Determine the [x, y] coordinate at the center of the cell enclosing the given text.  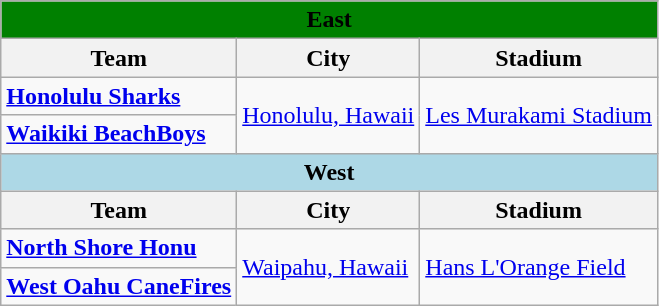
Hans L'Orange Field [539, 267]
Honolulu Sharks [119, 96]
Waikiki BeachBoys [119, 134]
North Shore Honu [119, 248]
Waipahu, Hawaii [328, 267]
West Oahu CaneFires [119, 286]
Honolulu, Hawaii [328, 115]
Les Murakami Stadium [539, 115]
West [330, 172]
East [330, 20]
